For the text-containing cell, return its midpoint in [X, Y] coordinate format. 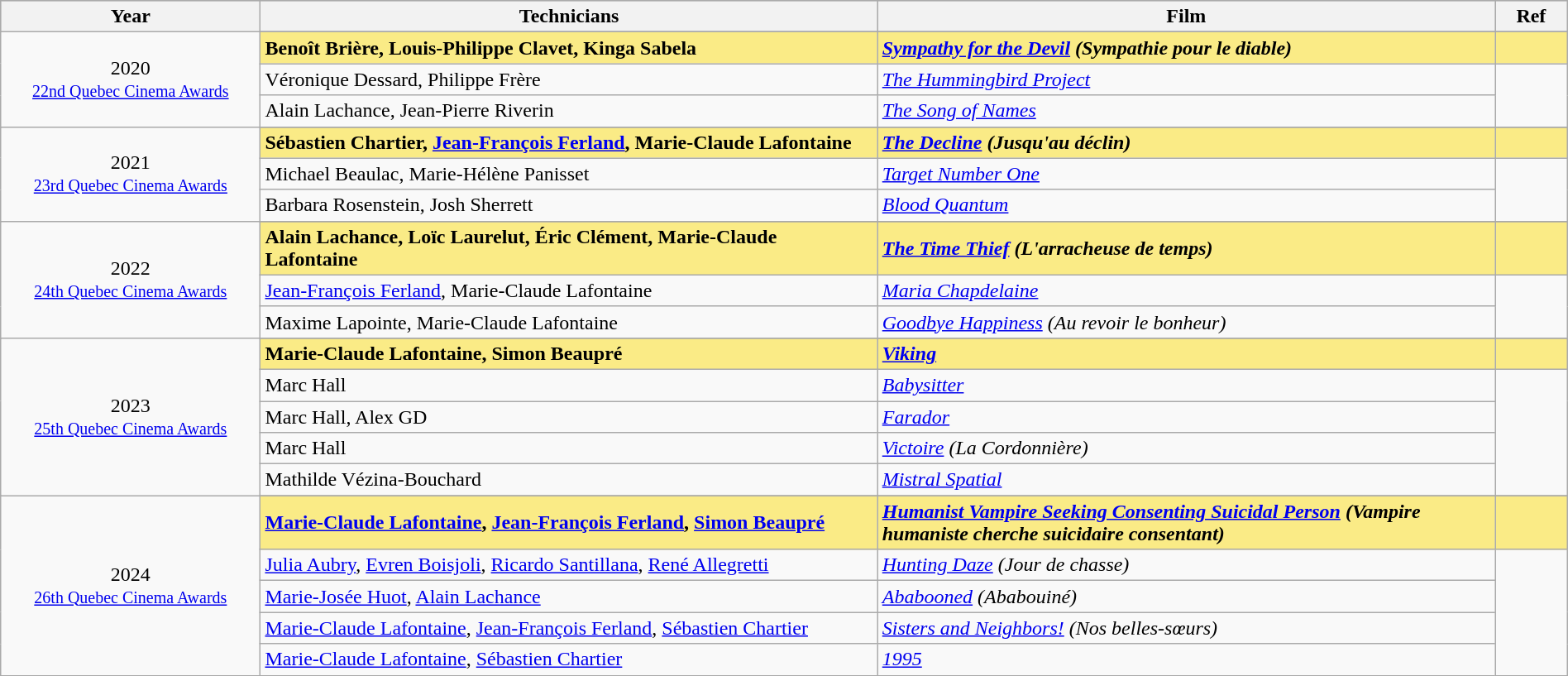
The Hummingbird Project [1186, 79]
Véronique Dessard, Philippe Frère [569, 79]
Ref [1532, 17]
Ababooned (Ababouiné) [1186, 597]
2020 22nd Quebec Cinema Awards [131, 79]
Julia Aubry, Evren Boisjoli, Ricardo Santillana, René Allegretti [569, 565]
The Song of Names [1186, 111]
1995 [1186, 659]
Jean-François Ferland, Marie-Claude Lafontaine [569, 290]
Maxime Lapointe, Marie-Claude Lafontaine [569, 322]
202224th Quebec Cinema Awards [131, 280]
Year [131, 17]
Maria Chapdelaine [1186, 290]
Michael Beaulac, Marie-Hélène Panisset [569, 174]
Marie-Claude Lafontaine, Simon Beaupré [569, 353]
Mathilde Vézina-Bouchard [569, 480]
Marie-Claude Lafontaine, Sébastien Chartier [569, 659]
Victoire (La Cordonnière) [1186, 448]
Benoît Brière, Louis-Philippe Clavet, Kinga Sabela [569, 48]
Blood Quantum [1186, 205]
Alain Lachance, Jean-Pierre Riverin [569, 111]
202325th Quebec Cinema Awards [131, 416]
The Time Thief (L'arracheuse de temps) [1186, 248]
Viking [1186, 353]
Target Number One [1186, 174]
Babysitter [1186, 385]
Sympathy for the Devil (Sympathie pour le diable) [1186, 48]
Sébastien Chartier, Jean-François Ferland, Marie-Claude Lafontaine [569, 142]
Marie-Claude Lafontaine, Jean-François Ferland, Simon Beaupré [569, 523]
Humanist Vampire Seeking Consenting Suicidal Person (Vampire humaniste cherche suicidaire consentant) [1186, 523]
202123rd Quebec Cinema Awards [131, 174]
Farador [1186, 416]
Sisters and Neighbors! (Nos belles-sœurs) [1186, 628]
Goodbye Happiness (Au revoir le bonheur) [1186, 322]
Marie-Claude Lafontaine, Jean-François Ferland, Sébastien Chartier [569, 628]
The Decline (Jusqu'au déclin) [1186, 142]
Barbara Rosenstein, Josh Sherrett [569, 205]
Film [1186, 17]
202426th Quebec Cinema Awards [131, 586]
Alain Lachance, Loïc Laurelut, Éric Clément, Marie-Claude Lafontaine [569, 248]
Hunting Daze (Jour de chasse) [1186, 565]
Marie-Josée Huot, Alain Lachance [569, 597]
Mistral Spatial [1186, 480]
Technicians [569, 17]
Marc Hall, Alex GD [569, 416]
